Provide the (X, Y) coordinate of the cell's center where the given text is located.  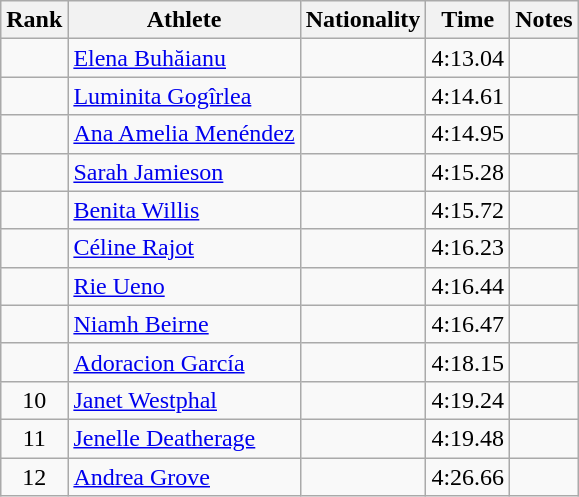
Time (468, 20)
4:18.15 (468, 362)
Sarah Jamieson (184, 172)
Elena Buhăianu (184, 58)
12 (34, 477)
4:16.44 (468, 286)
Janet Westphal (184, 400)
Nationality (363, 20)
11 (34, 438)
Niamh Beirne (184, 324)
Andrea Grove (184, 477)
4:16.47 (468, 324)
4:26.66 (468, 477)
Rie Ueno (184, 286)
4:15.72 (468, 210)
Céline Rajot (184, 248)
Ana Amelia Menéndez (184, 134)
4:19.48 (468, 438)
4:19.24 (468, 400)
Notes (544, 20)
4:13.04 (468, 58)
Athlete (184, 20)
4:14.95 (468, 134)
Luminita Gogîrlea (184, 96)
4:15.28 (468, 172)
Jenelle Deatherage (184, 438)
4:14.61 (468, 96)
Adoracion García (184, 362)
Benita Willis (184, 210)
10 (34, 400)
4:16.23 (468, 248)
Rank (34, 20)
